Find where the given text appears and provide that cell's center as [X, Y] coordinate. 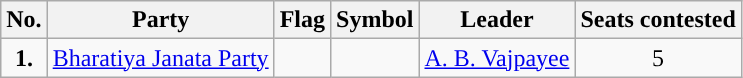
Leader [497, 20]
Symbol [375, 20]
Bharatiya Janata Party [160, 58]
5 [658, 58]
Flag [302, 20]
Seats contested [658, 20]
Party [160, 20]
1. [24, 58]
No. [24, 20]
A. B. Vajpayee [497, 58]
